For the text-containing cell, return its midpoint in [X, Y] coordinate format. 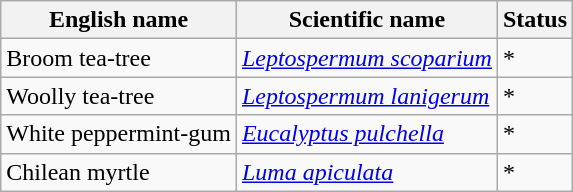
Woolly tea-tree [119, 96]
Broom tea-tree [119, 58]
Chilean myrtle [119, 172]
White peppermint-gum [119, 134]
Leptospermum lanigerum [366, 96]
Leptospermum scoparium [366, 58]
English name [119, 20]
Scientific name [366, 20]
Eucalyptus pulchella [366, 134]
Status [534, 20]
Luma apiculata [366, 172]
